Return [X, Y] of the center of cell containing provided text 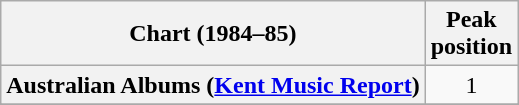
Australian Albums (Kent Music Report) [213, 85]
Chart (1984–85) [213, 34]
1 [471, 85]
Peakposition [471, 34]
